From the cell containing the given text, extract its center point as [x, y] coordinate. 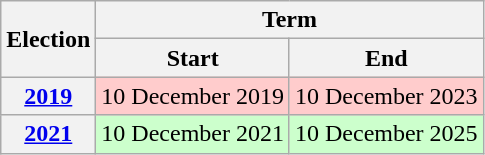
End [386, 58]
10 December 2025 [386, 134]
Term [290, 20]
10 December 2021 [193, 134]
2021 [48, 134]
10 December 2019 [193, 96]
2019 [48, 96]
Start [193, 58]
Election [48, 39]
10 December 2023 [386, 96]
